Detect which cell encompasses the target text, then output its (x, y) center coordinate. 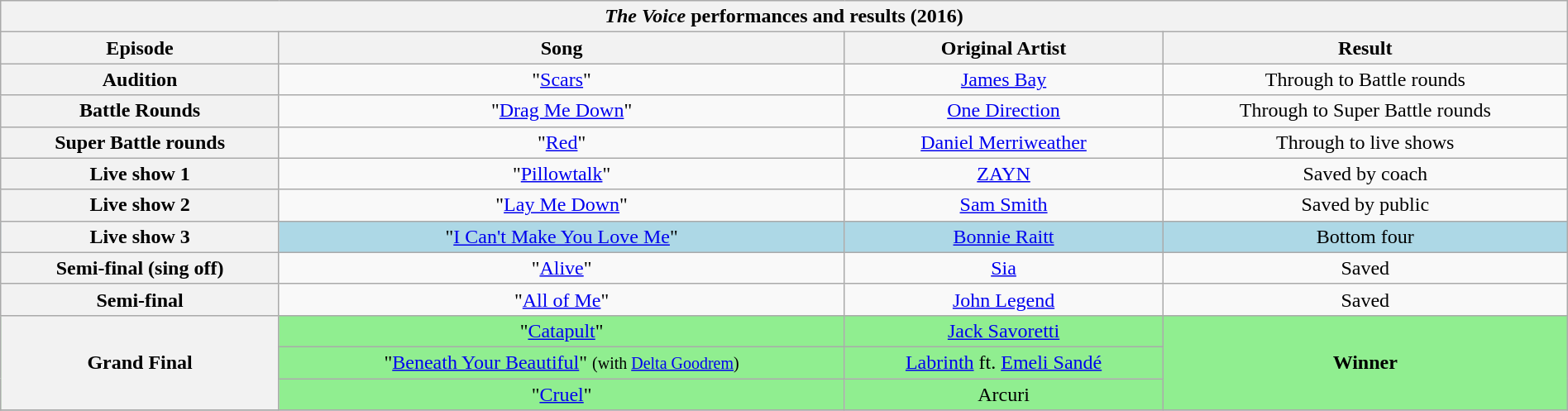
"Alive" (561, 268)
Arcuri (1004, 394)
"Lay Me Down" (561, 205)
Live show 2 (141, 205)
One Direction (1004, 111)
Grand Final (141, 362)
Super Battle rounds (141, 142)
Daniel Merriweather (1004, 142)
Through to Battle rounds (1365, 79)
Battle Rounds (141, 111)
Bonnie Raitt (1004, 237)
"Drag Me Down" (561, 111)
Saved by public (1365, 205)
"I Can't Make You Love Me" (561, 237)
Semi-final (sing off) (141, 268)
"Pillowtalk" (561, 174)
Sia (1004, 268)
Jack Savoretti (1004, 331)
Sam Smith (1004, 205)
ZAYN (1004, 174)
Saved by coach (1365, 174)
"All of Me" (561, 299)
Semi-final (141, 299)
Audition (141, 79)
John Legend (1004, 299)
Through to live shows (1365, 142)
James Bay (1004, 79)
"Catapult" (561, 331)
"Scars" (561, 79)
"Red" (561, 142)
Bottom four (1365, 237)
Song (561, 48)
Original Artist (1004, 48)
Live show 3 (141, 237)
Through to Super Battle rounds (1365, 111)
"Cruel" (561, 394)
The Voice performances and results (2016) (784, 17)
Labrinth ft. Emeli Sandé (1004, 362)
Result (1365, 48)
Live show 1 (141, 174)
Episode (141, 48)
"Beneath Your Beautiful" (with Delta Goodrem) (561, 362)
Winner (1365, 362)
